Scan for the cell matching the given text and deliver its [X, Y] coordinate at center. 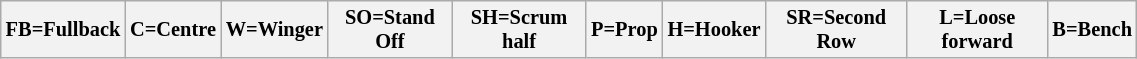
SR=Second Row [836, 29]
SH=Scrum half [519, 29]
SO=Stand Off [390, 29]
L=Loose forward [977, 29]
W=Winger [274, 29]
H=Hooker [714, 29]
C=Centre [173, 29]
FB=Fullback [63, 29]
B=Bench [1092, 29]
P=Prop [624, 29]
